Identify which cell holds the provided text, then report its (x, y) central coordinate. 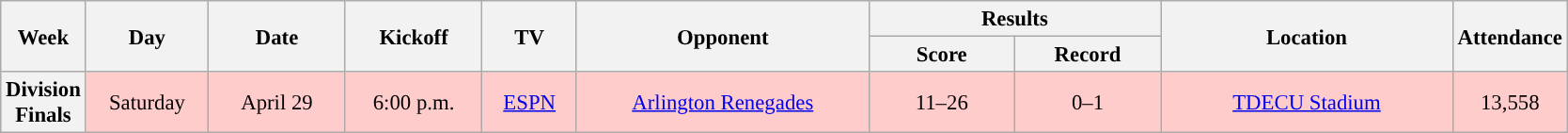
ESPN (530, 102)
Division Finals (43, 102)
Score (942, 55)
13,558 (1510, 102)
11–26 (942, 102)
Opponent (722, 36)
6:00 p.m. (414, 102)
TV (530, 36)
Location (1307, 36)
Attendance (1510, 36)
Results (1015, 19)
TDECU Stadium (1307, 102)
Week (43, 36)
Day (147, 36)
Kickoff (414, 36)
Record (1087, 55)
April 29 (277, 102)
0–1 (1087, 102)
Saturday (147, 102)
Arlington Renegades (722, 102)
Date (277, 36)
